Pinpoint the cell where the given text exists, returning its [x, y] midpoint coordinate. 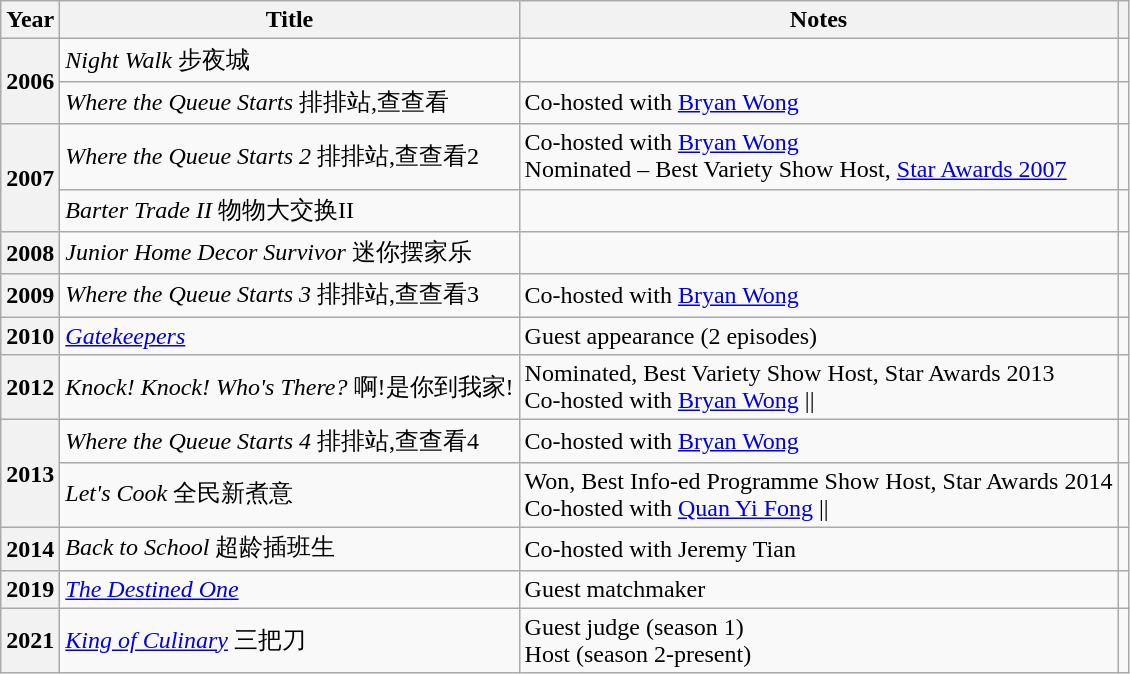
2012 [30, 388]
Knock! Knock! Who's There? 啊!是你到我家! [290, 388]
Notes [818, 20]
Title [290, 20]
Where the Queue Starts 排排站,查查看 [290, 102]
Guest judge (season 1)Host (season 2-present) [818, 640]
Where the Queue Starts 2 排排站,查查看2 [290, 156]
Junior Home Decor Survivor 迷你摆家乐 [290, 254]
Night Walk 步夜城 [290, 60]
2008 [30, 254]
Co-hosted with Jeremy Tian [818, 548]
2019 [30, 589]
Guest matchmaker [818, 589]
2013 [30, 474]
Let's Cook 全民新煮意 [290, 494]
King of Culinary 三把刀 [290, 640]
Barter Trade II 物物大交换II [290, 210]
2014 [30, 548]
Back to School 超龄插班生 [290, 548]
Guest appearance (2 episodes) [818, 336]
2021 [30, 640]
2007 [30, 178]
Where the Queue Starts 3 排排站,查查看3 [290, 296]
The Destined One [290, 589]
Nominated, Best Variety Show Host, Star Awards 2013Co-hosted with Bryan Wong || [818, 388]
Co-hosted with Bryan Wong Nominated – Best Variety Show Host, Star Awards 2007 [818, 156]
2010 [30, 336]
Won, Best Info-ed Programme Show Host, Star Awards 2014Co-hosted with Quan Yi Fong || [818, 494]
Gatekeepers [290, 336]
Year [30, 20]
Where the Queue Starts 4 排排站,查查看4 [290, 442]
2006 [30, 82]
2009 [30, 296]
